Identify which cell holds the provided text, then report its [x, y] central coordinate. 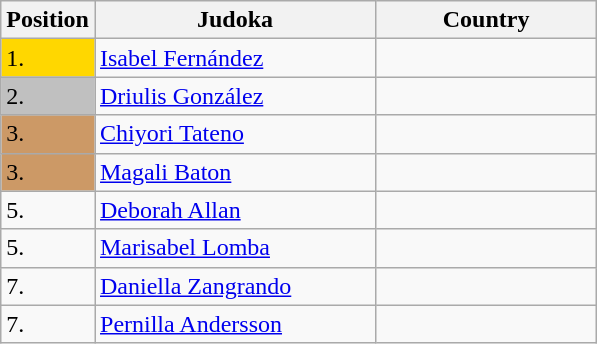
Marisabel Lomba [234, 248]
Daniella Zangrando [234, 286]
Chiyori Tateno [234, 134]
Magali Baton [234, 172]
1. [48, 58]
Pernilla Andersson [234, 324]
Deborah Allan [234, 210]
Judoka [234, 20]
Country [486, 20]
2. [48, 96]
Driulis González [234, 96]
Position [48, 20]
Isabel Fernández [234, 58]
